From the cell containing the given text, extract its center point as (X, Y) coordinate. 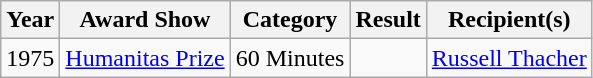
60 Minutes (290, 58)
Humanitas Prize (145, 58)
Result (388, 20)
Category (290, 20)
Recipient(s) (509, 20)
Russell Thacher (509, 58)
Award Show (145, 20)
1975 (30, 58)
Year (30, 20)
